Detect which cell encompasses the target text, then output its [x, y] center coordinate. 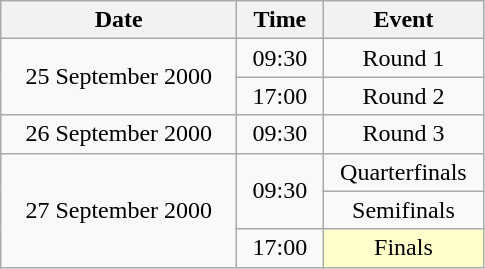
Finals [404, 248]
27 September 2000 [119, 210]
Semifinals [404, 210]
Round 2 [404, 96]
26 September 2000 [119, 134]
25 September 2000 [119, 77]
Quarterfinals [404, 172]
Round 3 [404, 134]
Time [280, 20]
Round 1 [404, 58]
Event [404, 20]
Date [119, 20]
